Provide the (X, Y) coordinate of the cell's center where the given text is located.  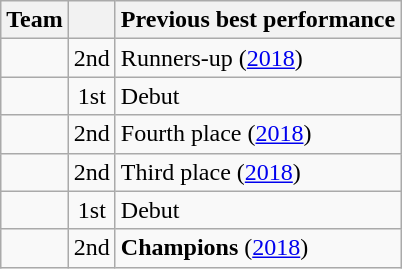
Team (35, 20)
Fourth place (2018) (258, 134)
Champions (2018) (258, 248)
Runners-up (2018) (258, 58)
Third place (2018) (258, 172)
Previous best performance (258, 20)
